Identify which cell holds the provided text, then report its [x, y] central coordinate. 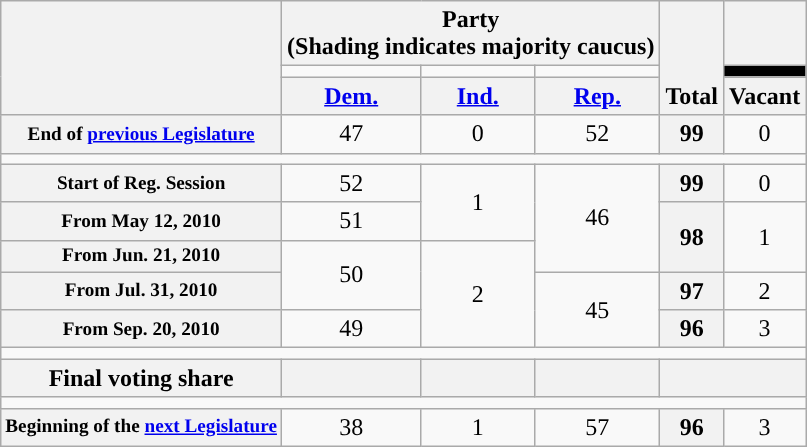
End of previous Legislature [142, 134]
47 [352, 134]
46 [598, 218]
51 [352, 221]
Total [692, 58]
45 [598, 310]
Rep. [598, 96]
38 [352, 427]
97 [692, 291]
Dem. [352, 96]
From Sep. 20, 2010 [142, 329]
49 [352, 329]
From May 12, 2010 [142, 221]
From Jul. 31, 2010 [142, 291]
Party (Shading indicates majority caucus) [471, 34]
Final voting share [142, 378]
50 [352, 275]
From Jun. 21, 2010 [142, 256]
Vacant [764, 96]
57 [598, 427]
Start of Reg. Session [142, 183]
Ind. [478, 96]
98 [692, 237]
Beginning of the next Legislature [142, 427]
